Determine the (X, Y) coordinate at the center of the cell enclosing the given text.  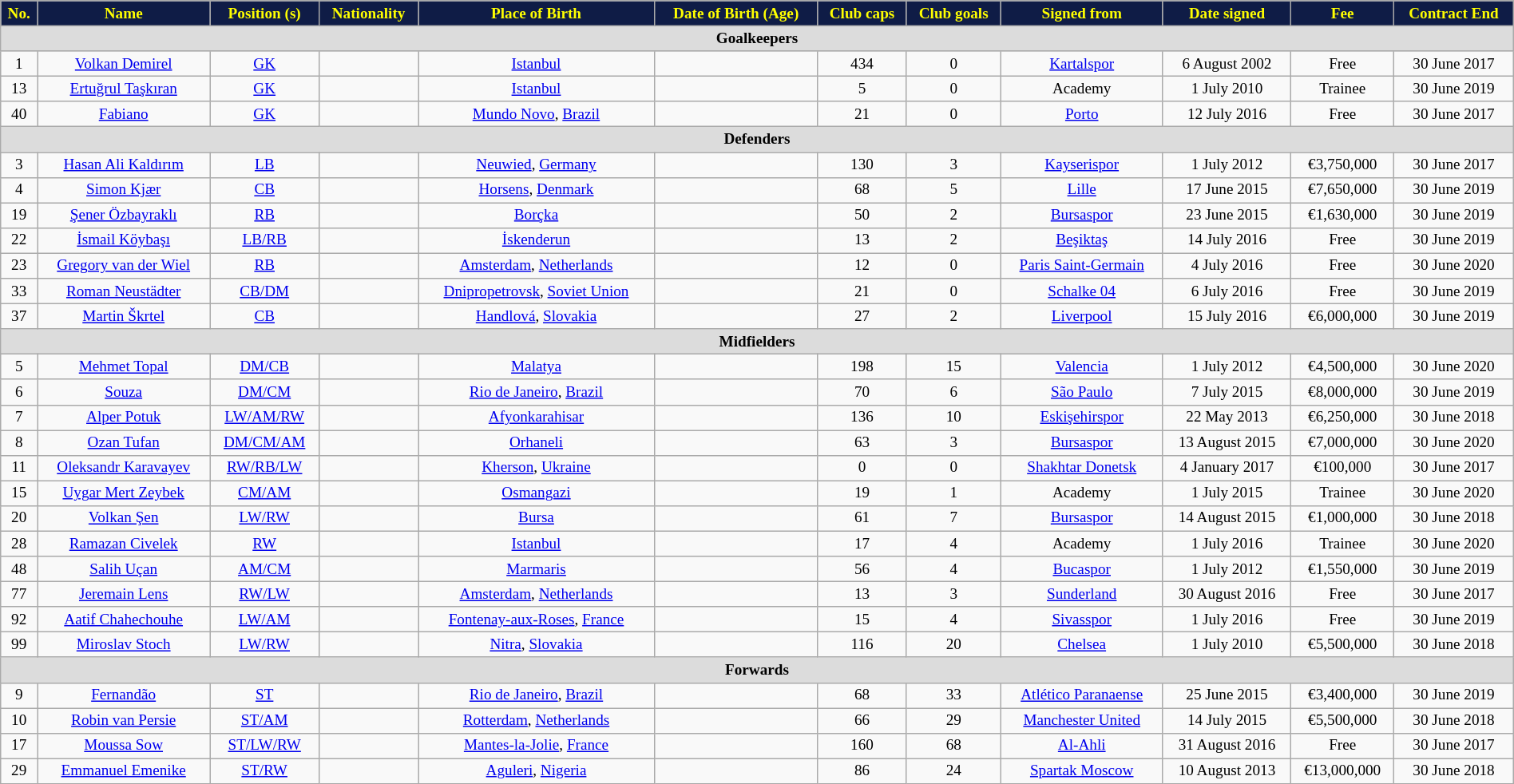
9 (19, 695)
DM/CM (265, 392)
Osmangazi (537, 493)
Aguleri, Nigeria (537, 771)
25 June 2015 (1227, 695)
Roman Neustädter (124, 291)
6 August 2002 (1227, 64)
€3,750,000 (1343, 164)
Chelsea (1081, 645)
Malatya (537, 367)
Bucaspor (1081, 569)
198 (862, 367)
13 August 2015 (1227, 442)
CM/AM (265, 493)
Sunderland (1081, 594)
Simon Kjær (124, 190)
€1,000,000 (1343, 518)
Al-Ahli (1081, 746)
11 (19, 468)
Gregory van der Wiel (124, 266)
40 (19, 114)
Goalkeepers (757, 38)
22 (19, 240)
92 (19, 620)
Schalke 04 (1081, 291)
Eskişehirspor (1081, 418)
Salih Uçan (124, 569)
160 (862, 746)
Mehmet Topal (124, 367)
7 July 2015 (1227, 392)
Uygar Mert Zeybek (124, 493)
Kherson, Ukraine (537, 468)
37 (19, 316)
77 (19, 594)
14 August 2015 (1227, 518)
İsmail Köybaşı (124, 240)
Ertuğrul Taşkıran (124, 89)
4 July 2016 (1227, 266)
130 (862, 164)
14 July 2015 (1227, 720)
Rotterdam, Netherlands (537, 720)
56 (862, 569)
17 June 2015 (1227, 190)
€7,650,000 (1343, 190)
Handlová, Slovakia (537, 316)
Volkan Şen (124, 518)
€8,000,000 (1343, 392)
€4,500,000 (1343, 367)
Defenders (757, 140)
15 July 2016 (1227, 316)
Midfielders (757, 342)
ST (265, 695)
Contract End (1453, 14)
LB (265, 164)
30 August 2016 (1227, 594)
Manchester United (1081, 720)
LW/AM/RW (265, 418)
Şener Özbayraklı (124, 216)
Place of Birth (537, 14)
AM/CM (265, 569)
Porto (1081, 114)
DM/CM/AM (265, 442)
RW/RB/LW (265, 468)
€3,400,000 (1343, 695)
€6,250,000 (1343, 418)
Paris Saint-Germain (1081, 266)
14 July 2016 (1227, 240)
Shakhtar Donetsk (1081, 468)
28 (19, 544)
Signed from (1081, 14)
€13,000,000 (1343, 771)
Fee (1343, 14)
Hasan Ali Kaldırım (124, 164)
4 January 2017 (1227, 468)
63 (862, 442)
99 (19, 645)
Atlético Paranaense (1081, 695)
Miroslav Stoch (124, 645)
23 June 2015 (1227, 216)
Fontenay-aux-Roses, France (537, 620)
Volkan Demirel (124, 64)
1 July 2015 (1227, 493)
€100,000 (1343, 468)
Robin van Persie (124, 720)
DM/CB (265, 367)
LW/AM (265, 620)
Orhaneli (537, 442)
48 (19, 569)
6 July 2016 (1227, 291)
Liverpool (1081, 316)
Lille (1081, 190)
ST/LW/RW (265, 746)
İskenderun (537, 240)
São Paulo (1081, 392)
8 (19, 442)
22 May 2013 (1227, 418)
RW (265, 544)
Souza (124, 392)
Neuwied, Germany (537, 164)
31 August 2016 (1227, 746)
66 (862, 720)
Fernandão (124, 695)
23 (19, 266)
Alper Potuk (124, 418)
116 (862, 645)
Valencia (1081, 367)
24 (953, 771)
12 (862, 266)
Club caps (862, 14)
Nationality (369, 14)
Borçka (537, 216)
12 July 2016 (1227, 114)
€7,000,000 (1343, 442)
LB/RB (265, 240)
50 (862, 216)
ST/AM (265, 720)
Nitra, Slovakia (537, 645)
Date signed (1227, 14)
10 August 2013 (1227, 771)
€6,000,000 (1343, 316)
Forwards (757, 670)
Marmaris (537, 569)
434 (862, 64)
Jeremain Lens (124, 594)
Fabiano (124, 114)
Date of Birth (Age) (736, 14)
Position (s) (265, 14)
Mundo Novo, Brazil (537, 114)
RW/LW (265, 594)
Dnipropetrovsk, Soviet Union (537, 291)
Moussa Sow (124, 746)
No. (19, 14)
Kartalspor (1081, 64)
27 (862, 316)
Martin Škrtel (124, 316)
Spartak Moscow (1081, 771)
Aatif Chahechouhe (124, 620)
Horsens, Denmark (537, 190)
61 (862, 518)
Oleksandr Karavayev (124, 468)
Ozan Tufan (124, 442)
Sivasspor (1081, 620)
Kayserispor (1081, 164)
ST/RW (265, 771)
Bursa (537, 518)
136 (862, 418)
€1,550,000 (1343, 569)
€1,630,000 (1343, 216)
Emmanuel Emenike (124, 771)
Club goals (953, 14)
Beşiktaş (1081, 240)
CB/DM (265, 291)
Mantes-la-Jolie, France (537, 746)
70 (862, 392)
Ramazan Civelek (124, 544)
86 (862, 771)
Name (124, 14)
Afyonkarahisar (537, 418)
